From the cell containing the given text, extract its center point as [x, y] coordinate. 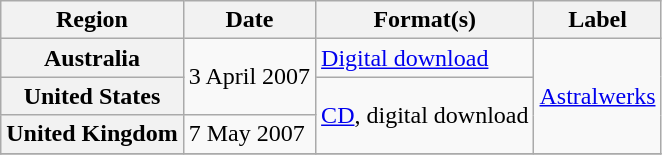
Digital download [425, 58]
7 May 2007 [249, 134]
United Kingdom [92, 134]
Format(s) [425, 20]
3 April 2007 [249, 77]
Australia [92, 58]
Date [249, 20]
United States [92, 96]
CD, digital download [425, 115]
Astralwerks [598, 96]
Region [92, 20]
Label [598, 20]
